Extract the [x, y] coordinate from the center of the cell holding the provided text.  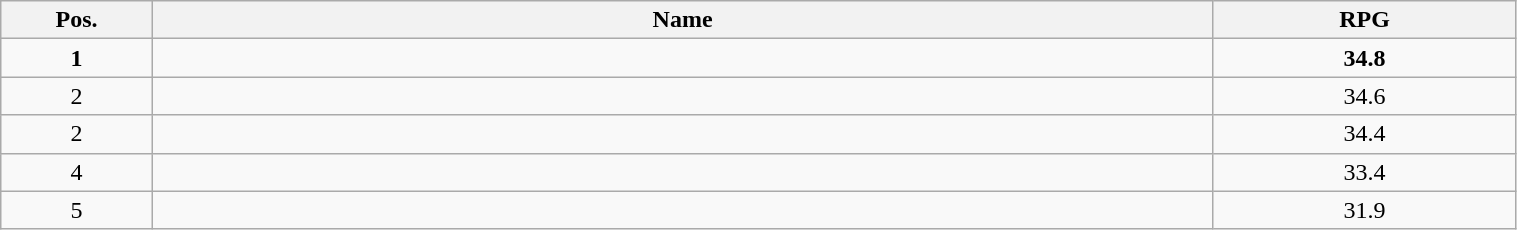
1 [77, 58]
RPG [1364, 20]
34.8 [1364, 58]
31.9 [1364, 210]
33.4 [1364, 172]
4 [77, 172]
34.4 [1364, 134]
5 [77, 210]
34.6 [1364, 96]
Pos. [77, 20]
Name [682, 20]
